From the cell containing the given text, extract its center point as (x, y) coordinate. 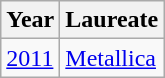
Year (30, 20)
Laureate (112, 20)
Metallica (112, 58)
2011 (30, 58)
